Return the [X, Y] coordinate for the center point of the cell that contains the specified text.  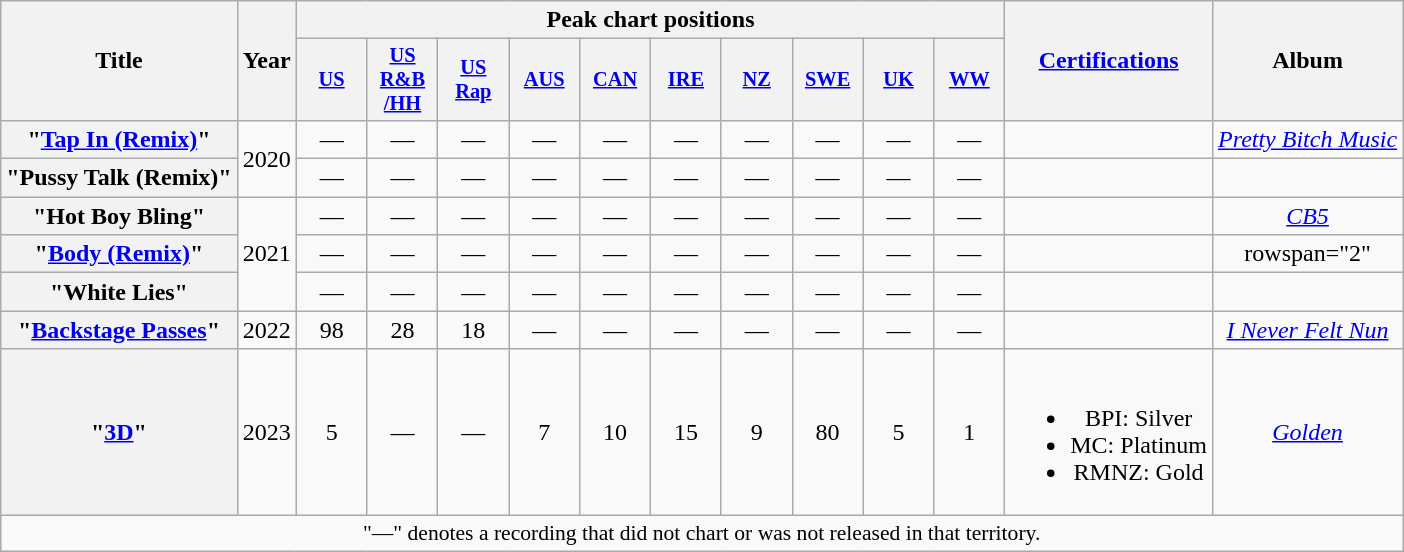
15 [686, 432]
IRE [686, 80]
28 [402, 330]
Certifications [1109, 61]
Golden [1307, 432]
2020 [266, 158]
Title [119, 61]
1 [970, 432]
2021 [266, 254]
9 [756, 432]
rowspan="2" [1307, 254]
WW [970, 80]
"Body (Remix)" [119, 254]
CAN [616, 80]
US [332, 80]
"—" denotes a recording that did not chart or was not released in that territory. [702, 534]
2023 [266, 432]
AUS [544, 80]
"Tap In (Remix)" [119, 139]
I Never Felt Nun [1307, 330]
"3D" [119, 432]
"Backstage Passes" [119, 330]
SWE [828, 80]
Pretty Bitch Music [1307, 139]
80 [828, 432]
Album [1307, 61]
18 [474, 330]
BPI: SilverMC: PlatinumRMNZ: Gold [1109, 432]
Year [266, 61]
UK [898, 80]
USR&B/HH [402, 80]
USRap [474, 80]
CB5 [1307, 216]
"Pussy Talk (Remix)" [119, 178]
Peak chart positions [650, 20]
NZ [756, 80]
98 [332, 330]
7 [544, 432]
2022 [266, 330]
"White Lies" [119, 292]
"Hot Boy Bling" [119, 216]
10 [616, 432]
